Pinpoint the cell where the given text exists, returning its (x, y) midpoint coordinate. 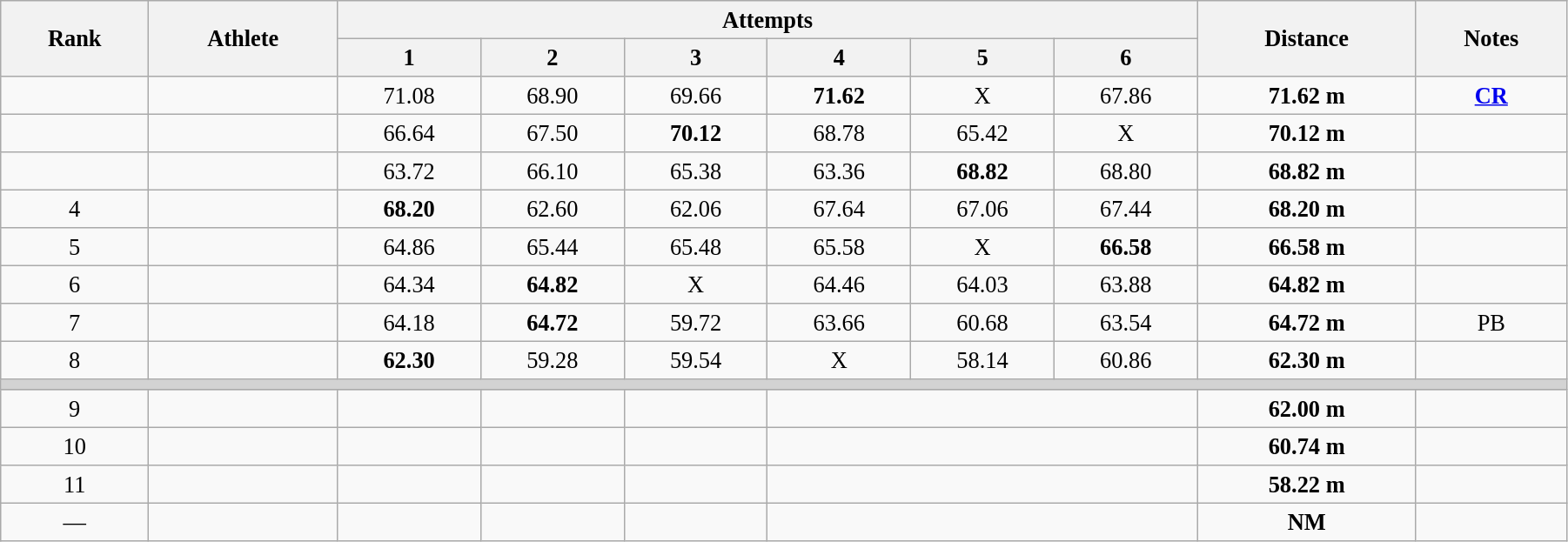
8 (75, 360)
59.54 (696, 360)
64.34 (409, 284)
71.08 (409, 95)
66.58 (1126, 247)
68.90 (552, 95)
64.86 (409, 247)
58.22 m (1307, 485)
60.68 (983, 323)
64.72 (552, 323)
71.62 (839, 95)
63.88 (1126, 284)
71.62 m (1307, 95)
64.72 m (1307, 323)
Attempts (767, 19)
NM (1307, 522)
70.12 m (1307, 133)
67.86 (1126, 95)
70.12 (696, 133)
1 (409, 57)
66.64 (409, 133)
67.44 (1126, 209)
68.82 m (1307, 171)
63.36 (839, 171)
Distance (1307, 38)
64.18 (409, 323)
Athlete (244, 38)
67.64 (839, 209)
2 (552, 57)
60.74 m (1307, 446)
59.72 (696, 323)
60.86 (1126, 360)
62.30 m (1307, 360)
62.00 m (1307, 409)
65.44 (552, 247)
11 (75, 485)
62.60 (552, 209)
58.14 (983, 360)
9 (75, 409)
67.50 (552, 133)
68.80 (1126, 171)
— (75, 522)
7 (75, 323)
68.20 m (1307, 209)
65.58 (839, 247)
65.48 (696, 247)
68.20 (409, 209)
59.28 (552, 360)
62.06 (696, 209)
66.58 m (1307, 247)
64.03 (983, 284)
63.54 (1126, 323)
64.82 (552, 284)
CR (1491, 95)
Notes (1491, 38)
64.46 (839, 284)
67.06 (983, 209)
65.42 (983, 133)
66.10 (552, 171)
Rank (75, 38)
3 (696, 57)
68.78 (839, 133)
64.82 m (1307, 284)
PB (1491, 323)
10 (75, 446)
65.38 (696, 171)
63.72 (409, 171)
69.66 (696, 95)
63.66 (839, 323)
62.30 (409, 360)
68.82 (983, 171)
